Scan for the cell matching the given text and deliver its (x, y) coordinate at center. 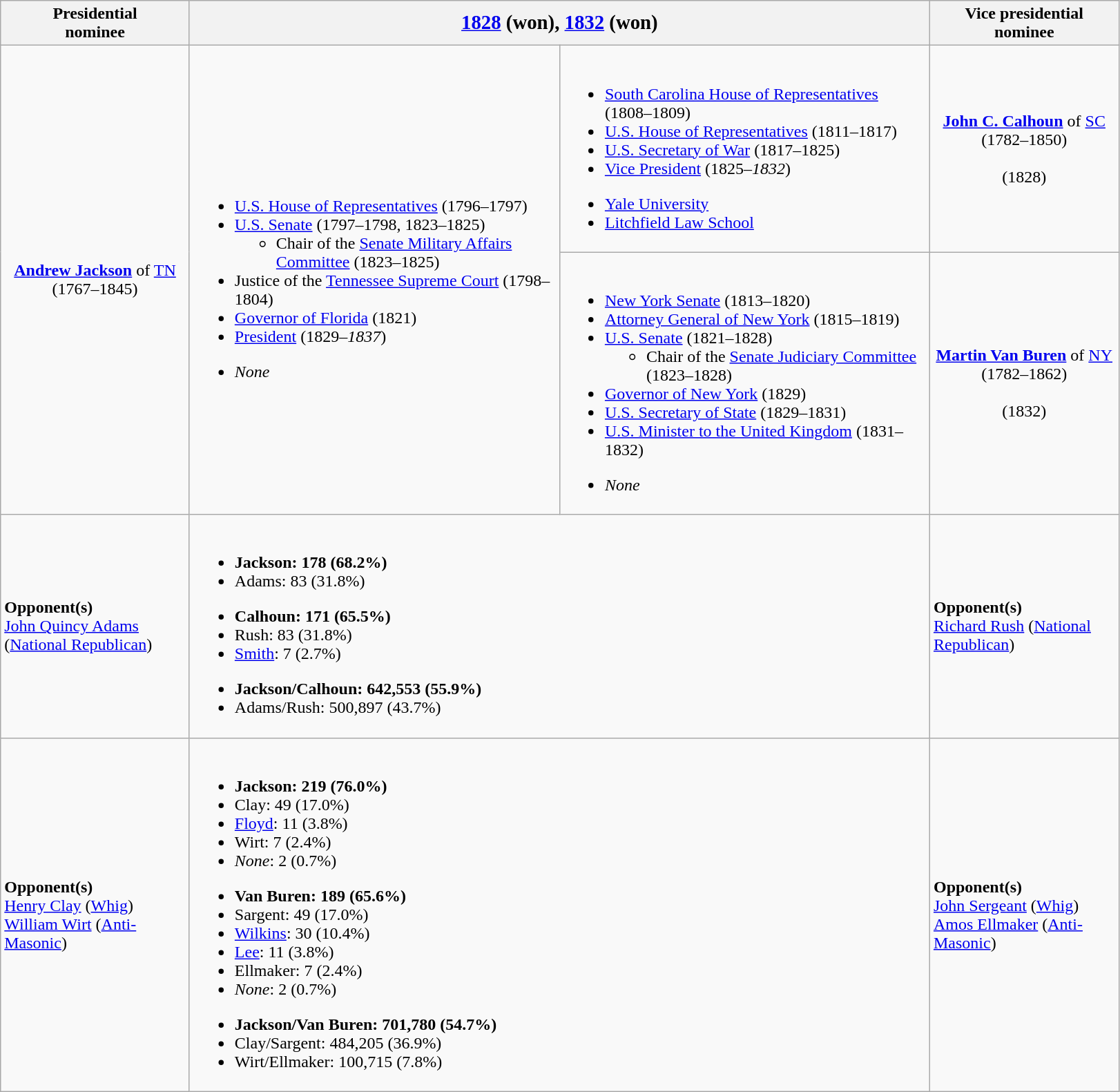
1828 (won), 1832 (won) (559, 23)
Martin Van Buren of NY(1782–1862)(1832) (1024, 383)
Opponent(s)John Sergeant (Whig)Amos Ellmaker (Anti-Masonic) (1024, 914)
Presidentialnominee (95, 23)
Opponent(s)Henry Clay (Whig)William Wirt (Anti-Masonic) (95, 914)
Andrew Jackson of TN(1767–1845) (95, 280)
Vice presidentialnominee (1024, 23)
Opponent(s)Richard Rush (National Republican) (1024, 626)
Jackson: 178 (68.2%)Adams: 83 (31.8%)Calhoun: 171 (65.5%)Rush: 83 (31.8%)Smith: 7 (2.7%)Jackson/Calhoun: 642,553 (55.9%)Adams/Rush: 500,897 (43.7%) (559, 626)
John C. Calhoun of SC(1782–1850)(1828) (1024, 149)
Opponent(s)John Quincy Adams (National Republican) (95, 626)
